Identify which cell holds the provided text, then report its (x, y) central coordinate. 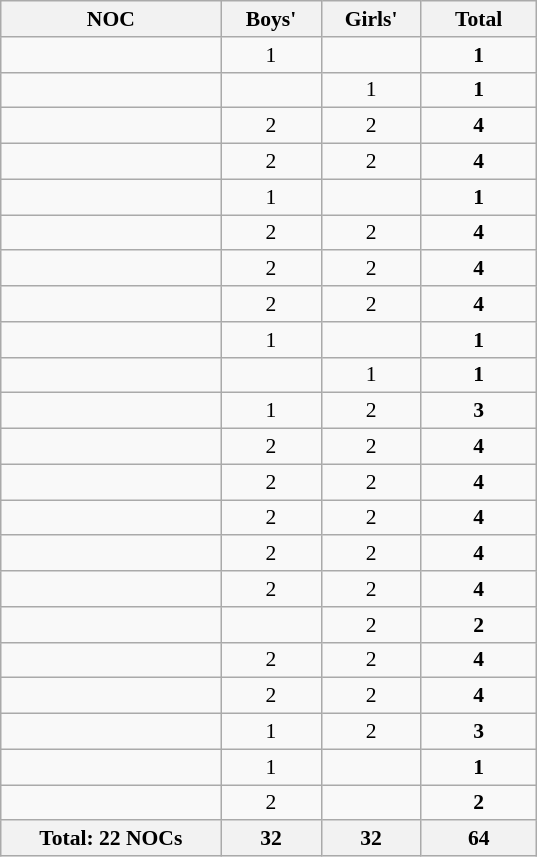
Girls' (371, 19)
NOC (111, 19)
Boys' (271, 19)
64 (478, 839)
Total: 22 NOCs (111, 839)
Total (478, 19)
